Output the (X, Y) coordinate of the center of the cell containing the given text.  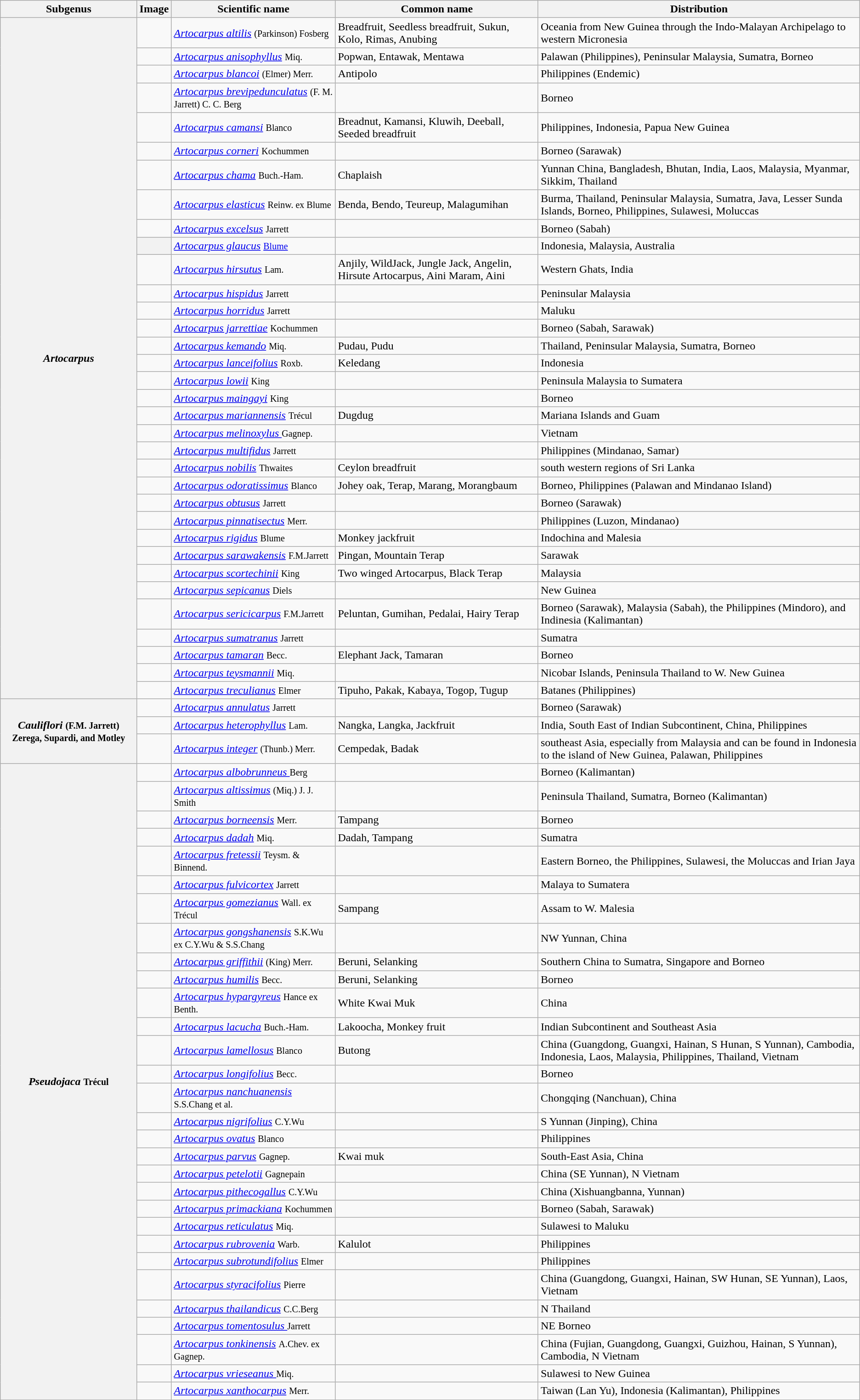
Artocarpus parvus Gagnep. (254, 1156)
Tampang (437, 820)
Nicobar Islands, Peninsula Thailand to W. New Guinea (699, 673)
Artocarpus sericicarpus F.M.Jarrett (254, 614)
Yunnan China, Bangladesh, Bhutan, India, Laos, Malaysia, Myanmar, Sikkim, Thailand (699, 174)
Philippines (Luzon, Mindanao) (699, 520)
Malaysia (699, 573)
Artocarpus dadah Miq. (254, 837)
Artocarpus treculianus Elmer (254, 690)
Cauliflori (F.M. Jarrett) Zerega, Supardi, and Motley (69, 731)
Artocarpus vrieseanus Miq. (254, 1373)
Artocarpus excelsus Jarrett (254, 228)
Kwai muk (437, 1156)
Artocarpus kemando Miq. (254, 346)
Artocarpus tonkinensis A.Chev. ex Gagnep. (254, 1350)
Artocarpus pithecogallus C.Y.Wu (254, 1191)
Dadah, Tampang (437, 837)
Pingan, Mountain Terap (437, 555)
Artocarpus borneensis Merr. (254, 820)
Artocarpus rigidus Blume (254, 538)
Artocarpus fulvicortex Jarrett (254, 884)
Peninsula Thailand, Sumatra, Borneo (Kalimantan) (699, 796)
Scientific name (254, 9)
Artocarpus blancoi (Elmer) Merr. (254, 74)
China (SE Yunnan), N Vietnam (699, 1174)
Eastern Borneo, the Philippines, Sulawesi, the Moluccas and Irian Jaya (699, 860)
Oceania from New Guinea through the Indo-Malayan Archipelago to western Micronesia (699, 33)
NW Yunnan, China (699, 939)
Artocarpus altilis (Parkinson) Fosberg (254, 33)
N Thailand (699, 1309)
Artocarpus nobilis Thwaites (254, 468)
Artocarpus corneri Kochummen (254, 151)
Assam to W. Malesia (699, 908)
Artocarpus jarrettiae Kochummen (254, 328)
Artocarpus styracifolius Pierre (254, 1285)
Southern China to Sumatra, Singapore and Borneo (699, 962)
Artocarpus mariannensis Trécul (254, 416)
S Yunnan (Jinping), China (699, 1121)
China (Fujian, Guangdong, Guangxi, Guizhou, Hainan, S Yunnan), Cambodia, N Vietnam (699, 1350)
Artocarpus heterophyllus Lam. (254, 725)
Artocarpus albobrunneus Berg (254, 772)
Peninsula Malaysia to Sumatera (699, 381)
Artocarpus petelotii Gagnepain (254, 1174)
Burma, Thailand, Peninsular Malaysia, Sumatra, Java, Lesser Sunda Islands, Borneo, Philippines, Sulawesi, Moluccas (699, 205)
Artocarpus sarawakensis F.M.Jarrett (254, 555)
Sarawak (699, 555)
Butong (437, 1051)
China (699, 1003)
Artocarpus sepicanus Diels (254, 590)
Monkey jackfruit (437, 538)
Peninsular Malaysia (699, 293)
Artocarpus reticulatus Miq. (254, 1226)
Artocarpus hispidus Jarrett (254, 293)
New Guinea (699, 590)
China (Guangdong, Guangxi, Hainan, SW Hunan, SE Yunnan), Laos, Vietnam (699, 1285)
Mariana Islands and Guam (699, 416)
Artocarpus multifidus Jarrett (254, 450)
Artocarpus lowii King (254, 381)
southeast Asia, especially from Malaysia and can be found in Indonesia to the island of New Guinea, Palawan, Philippines (699, 748)
Artocarpus horridus Jarrett (254, 311)
Chaplaish (437, 174)
Artocarpus fretessii Teysm. & Binnend. (254, 860)
China (Guangdong, Guangxi, Hainan, S Hunan, S Yunnan), Cambodia, Indonesia, Laos, Malaysia, Philippines, Thailand, Vietnam (699, 1051)
Artocarpus scortechinii King (254, 573)
Artocarpus maingayi King (254, 398)
Subgenus (69, 9)
Artocarpus gongshanensis S.K.Wu ex C.Y.Wu & S.S.Chang (254, 939)
White Kwai Muk (437, 1003)
Borneo (Kalimantan) (699, 772)
Artocarpus nigrifolius C.Y.Wu (254, 1121)
Philippines, Indonesia, Papua New Guinea (699, 128)
Western Ghats, India (699, 269)
Artocarpus chama Buch.-Ham. (254, 174)
NE Borneo (699, 1326)
Artocarpus obtusus Jarrett (254, 503)
Ceylon breadfruit (437, 468)
Artocarpus integer (Thunb.) Merr. (254, 748)
Peluntan, Gumihan, Pedalai, Hairy Terap (437, 614)
Indian Subcontinent and Southeast Asia (699, 1027)
India, South East of Indian Subcontinent, China, Philippines (699, 725)
Breadnut, Kamansi, Kluwih, Deeball, Seeded breadfruit (437, 128)
Philippines (Endemic) (699, 74)
Borneo (Sarawak), Malaysia (Sabah), the Philippines (Mindoro), and Indinesia (Kalimantan) (699, 614)
Artocarpus (69, 358)
Thailand, Peninsular Malaysia, Sumatra, Borneo (699, 346)
Distribution (699, 9)
Sulawesi to New Guinea (699, 1373)
Artocarpus nanchuanensis S.S.Chang et al. (254, 1097)
Batanes (Philippines) (699, 690)
Artocarpus xanthocarpus Merr. (254, 1391)
Artocarpus lacucha Buch.-Ham. (254, 1027)
Artocarpus altissimus (Miq.) J. J. Smith (254, 796)
Artocarpus melinoxylus Gagnep. (254, 433)
Artocarpus elasticus Reinw. ex Blume (254, 205)
Lakoocha, Monkey fruit (437, 1027)
Indochina and Malesia (699, 538)
Borneo (Sabah) (699, 228)
Johey oak, Terap, Marang, Morangbaum (437, 485)
Artocarpus lanceifolius Roxb. (254, 363)
south western regions of Sri Lanka (699, 468)
Artocarpus brevipedunculatus (F. M. Jarrett) C. C. Berg (254, 97)
Keledang (437, 363)
Dugdug (437, 416)
Anjily, WildJack, Jungle Jack, Angelin, Hirsute Artocarpus, Aini Maram, Aini (437, 269)
Artocarpus thailandicus C.C.Berg (254, 1309)
Maluku (699, 311)
Tipuho, Pakak, Kabaya, Togop, Tugup (437, 690)
Artocarpus griffithii (King) Merr. (254, 962)
Nangka, Langka, Jackfruit (437, 725)
Popwan, Entawak, Mentawa (437, 56)
South-East Asia, China (699, 1156)
Sampang (437, 908)
Pseudojaca Trécul (69, 1082)
Artocarpus ovatus Blanco (254, 1139)
Artocarpus longifolius Becc. (254, 1074)
Elephant Jack, Tamaran (437, 655)
Artocarpus tomentosulus Jarrett (254, 1326)
Malaya to Sumatera (699, 884)
Artocarpus gomezianus Wall. ex Trécul (254, 908)
Borneo, Philippines (Palawan and Mindanao Island) (699, 485)
Artocarpus sumatranus Jarrett (254, 638)
Chongqing (Nanchuan), China (699, 1097)
Artocarpus primackiana Kochummen (254, 1209)
Artocarpus glaucus Blume (254, 246)
Cempedak, Badak (437, 748)
Artocarpus hirsutus Lam. (254, 269)
Pudau, Pudu (437, 346)
Artocarpus teysmannii Miq. (254, 673)
Two winged Artocarpus, Black Terap (437, 573)
China (Xishuangbanna, Yunnan) (699, 1191)
Artocarpus humilis Becc. (254, 979)
Sulawesi to Maluku (699, 1226)
Indonesia (699, 363)
Common name (437, 9)
Breadfruit, Seedless breadfruit, Sukun, Kolo, Rimas, Anubing (437, 33)
Artocarpus lamellosus Blanco (254, 1051)
Palawan (Philippines), Peninsular Malaysia, Sumatra, Borneo (699, 56)
Artocarpus rubrovenia Warb. (254, 1244)
Artocarpus tamaran Becc. (254, 655)
Artocarpus odoratissimus Blanco (254, 485)
Taiwan (Lan Yu), Indonesia (Kalimantan), Philippines (699, 1391)
Benda, Bendo, Teureup, Malagumihan (437, 205)
Image (154, 9)
Artocarpus hypargyreus Hance ex Benth. (254, 1003)
Artocarpus annulatus Jarrett (254, 708)
Artocarpus camansi Blanco (254, 128)
Antipolo (437, 74)
Kalulot (437, 1244)
Artocarpus pinnatisectus Merr. (254, 520)
Vietnam (699, 433)
Artocarpus anisophyllus Miq. (254, 56)
Indonesia, Malaysia, Australia (699, 246)
Artocarpus subrotundifolius Elmer (254, 1261)
Philippines (Mindanao, Samar) (699, 450)
